Determine the [X, Y] coordinate at the center of the cell enclosing the given text.  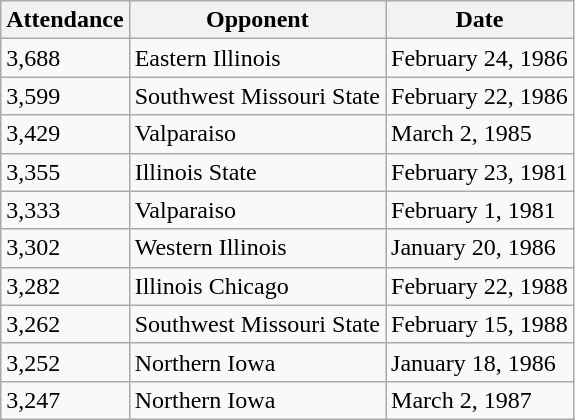
3,247 [65, 400]
Western Illinois [257, 248]
3,282 [65, 286]
March 2, 1987 [480, 400]
January 18, 1986 [480, 362]
Opponent [257, 20]
Illinois State [257, 172]
Attendance [65, 20]
3,333 [65, 210]
3,599 [65, 96]
3,302 [65, 248]
January 20, 1986 [480, 248]
Illinois Chicago [257, 286]
3,429 [65, 134]
February 22, 1988 [480, 286]
February 23, 1981 [480, 172]
Date [480, 20]
3,688 [65, 58]
February 15, 1988 [480, 324]
February 1, 1981 [480, 210]
Eastern Illinois [257, 58]
February 22, 1986 [480, 96]
March 2, 1985 [480, 134]
3,252 [65, 362]
3,355 [65, 172]
3,262 [65, 324]
February 24, 1986 [480, 58]
